Scan for the cell matching the given text and deliver its (X, Y) coordinate at center. 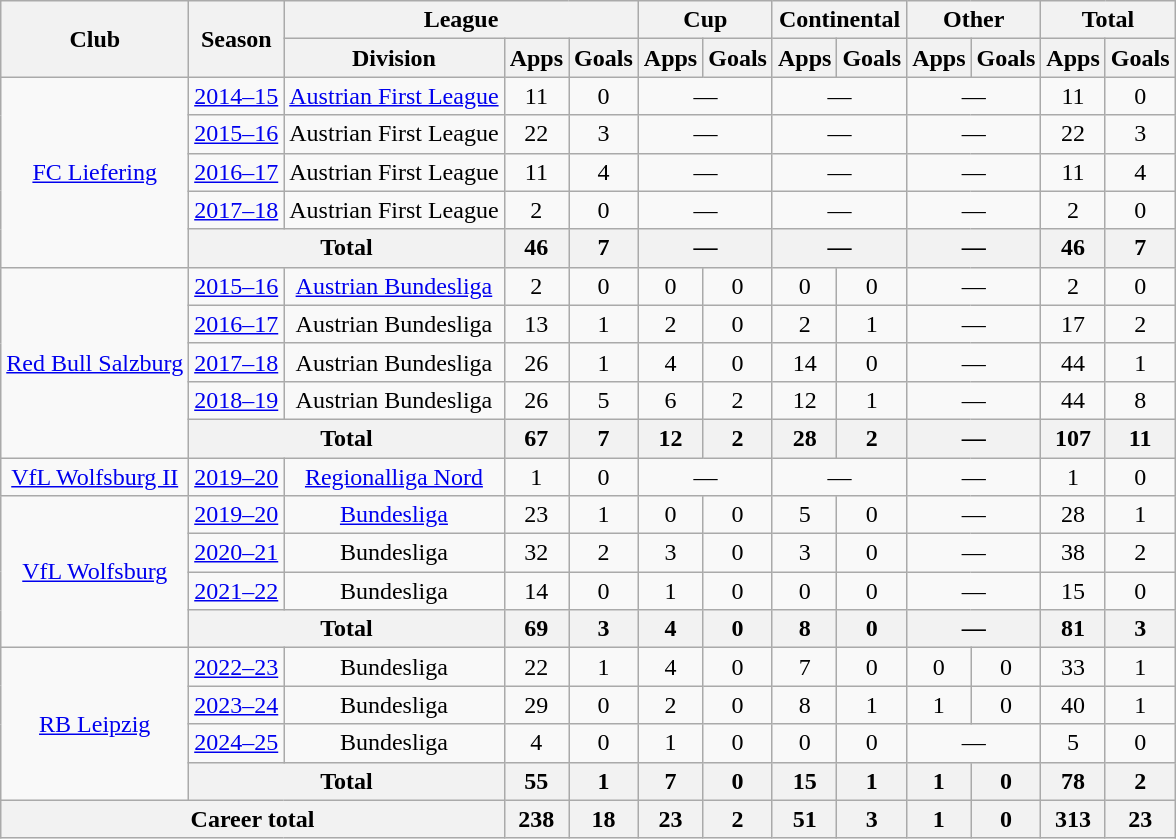
107 (1073, 438)
40 (1073, 705)
18 (604, 819)
2020–21 (236, 553)
69 (536, 629)
RB Leipzig (95, 724)
33 (1073, 667)
VfL Wolfsburg II (95, 477)
VfL Wolfsburg (95, 572)
Other (974, 20)
2021–22 (236, 591)
78 (1073, 781)
2024–25 (236, 743)
51 (804, 819)
Red Bull Salzburg (95, 362)
238 (536, 819)
313 (1073, 819)
Continental (839, 20)
Club (95, 39)
Regionalliga Nord (394, 477)
Season (236, 39)
2022–23 (236, 667)
6 (670, 400)
38 (1073, 553)
2014–15 (236, 96)
2023–24 (236, 705)
17 (1073, 324)
2018–19 (236, 400)
32 (536, 553)
Cup (705, 20)
Career total (252, 819)
FC Liefering (95, 172)
29 (536, 705)
81 (1073, 629)
League (462, 20)
13 (536, 324)
67 (536, 438)
55 (536, 781)
Division (394, 58)
